Return (x, y) of the center of cell containing provided text 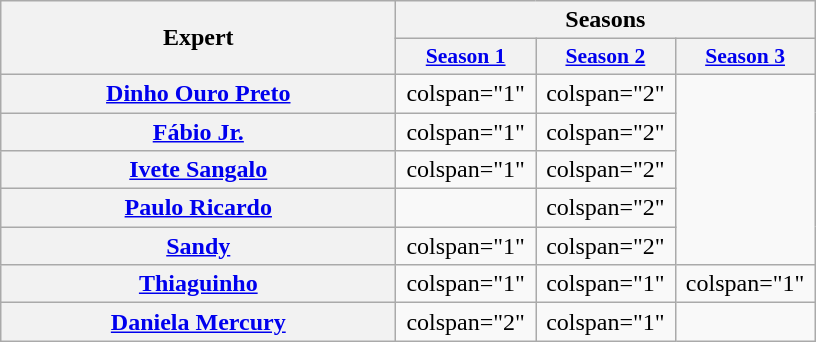
Paulo Ricardo (198, 208)
Season 1 (466, 57)
Sandy (198, 246)
Dinho Ouro Preto (198, 93)
Ivete Sangalo (198, 170)
Fábio Jr. (198, 131)
Season 2 (606, 57)
Seasons (606, 20)
Expert (198, 38)
Thiaguinho (198, 284)
Daniela Mercury (198, 322)
Season 3 (745, 57)
